Detect which cell encompasses the target text, then output its [X, Y] center coordinate. 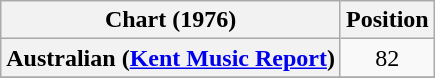
82 [387, 58]
Position [387, 20]
Australian (Kent Music Report) [171, 58]
Chart (1976) [171, 20]
